Provide the (x, y) coordinate of the cell's center where the given text is located.  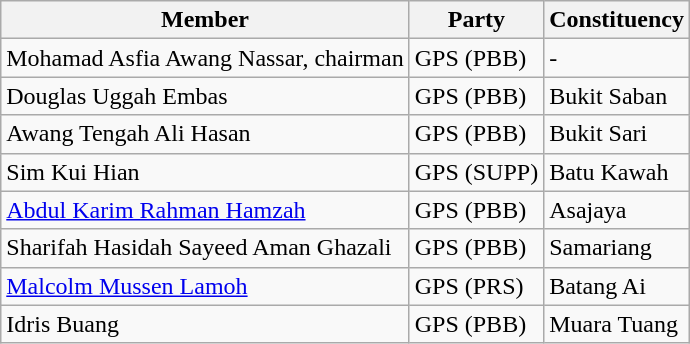
Douglas Uggah Embas (205, 96)
Muara Tuang (617, 324)
Malcolm Mussen Lamoh (205, 286)
Constituency (617, 20)
- (617, 58)
GPS (SUPP) (476, 172)
Batang Ai (617, 286)
GPS (PRS) (476, 286)
Mohamad Asfia Awang Nassar, chairman (205, 58)
Member (205, 20)
Abdul Karim Rahman Hamzah (205, 210)
Party (476, 20)
Idris Buang (205, 324)
Asajaya (617, 210)
Sharifah Hasidah Sayeed Aman Ghazali (205, 248)
Awang Tengah Ali Hasan (205, 134)
Samariang (617, 248)
Bukit Saban (617, 96)
Bukit Sari (617, 134)
Sim Kui Hian (205, 172)
Batu Kawah (617, 172)
